Scan for the cell matching the given text and deliver its (X, Y) coordinate at center. 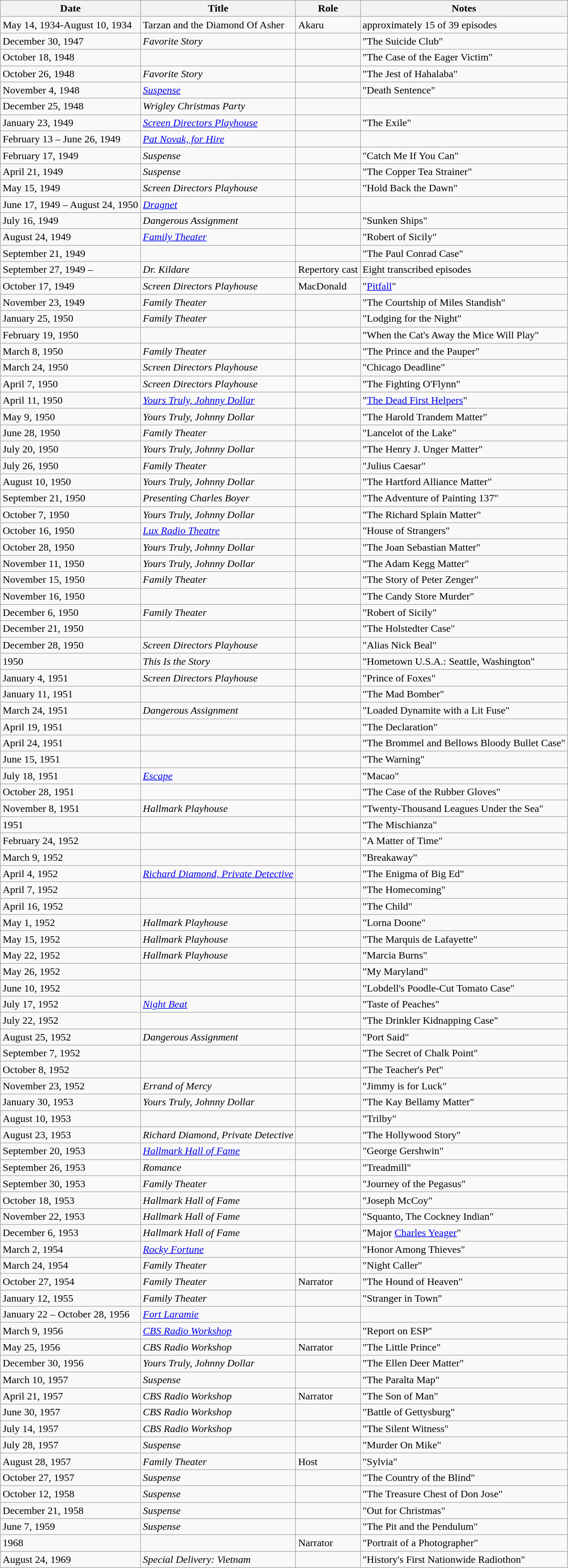
May 25, 1956 (70, 1347)
July 14, 1957 (70, 1429)
February 19, 1950 (70, 335)
"The Copper Tea Strainer" (464, 172)
"The Drinkler Kidnapping Case" (464, 1021)
"Sunken Ships" (464, 221)
"Twenty-Thousand Leagues Under the Sea" (464, 808)
September 21, 1949 (70, 253)
"The Case of the Rubber Gloves" (464, 792)
Escape (218, 776)
March 10, 1957 (70, 1380)
May 15, 1952 (70, 939)
September 27, 1949 – (70, 270)
"The Treasure Chest of Don Jose" (464, 1494)
March 9, 1952 (70, 857)
"The Hollywood Story" (464, 1135)
"Port Said" (464, 1037)
July 28, 1957 (70, 1445)
April 4, 1952 (70, 874)
March 2, 1954 (70, 1249)
July 22, 1952 (70, 1021)
Role (328, 9)
"Hold Back the Dawn" (464, 188)
"Stranger in Town" (464, 1298)
October 17, 1949 (70, 286)
This Is the Story (218, 661)
"Battle of Gettysburg" (464, 1412)
September 21, 1950 (70, 498)
"Trilby" (464, 1119)
"The Silent Witness" (464, 1429)
"Portrait of a Photographer" (464, 1543)
March 8, 1950 (70, 351)
June 17, 1949 – August 24, 1950 (70, 205)
"Death Sentence" (464, 90)
January 11, 1951 (70, 694)
"The Dead First Helpers" (464, 400)
April 21, 1957 (70, 1396)
December 30, 1947 (70, 41)
Lux Radio Theatre (218, 531)
November 22, 1953 (70, 1216)
"The Case of the Eager Victim" (464, 57)
"Lorna Doone" (464, 923)
"The Little Prince" (464, 1347)
August 25, 1952 (70, 1037)
"The Mad Bomber" (464, 694)
January 23, 1949 (70, 123)
"The Mischianza" (464, 825)
"Breakaway" (464, 857)
"Honor Among Thieves" (464, 1249)
October 12, 1958 (70, 1494)
April 19, 1951 (70, 727)
October 26, 1948 (70, 74)
May 14, 1934-August 10, 1934 (70, 25)
October 18, 1948 (70, 57)
"Marcia Burns" (464, 955)
1951 (70, 825)
January 4, 1951 (70, 678)
"Out for Christmas" (464, 1510)
December 25, 1948 (70, 106)
"George Gershwin" (464, 1151)
April 7, 1950 (70, 384)
"Treadmill" (464, 1167)
April 11, 1950 (70, 400)
"Journey of the Pegasus" (464, 1184)
"Alias Nick Beal" (464, 645)
approximately 15 of 39 episodes (464, 25)
April 16, 1952 (70, 906)
August 28, 1957 (70, 1461)
Night Beat (218, 1004)
November 11, 1950 (70, 564)
"Catch Me If You Can" (464, 155)
"The Marquis de Lafayette" (464, 939)
June 28, 1950 (70, 433)
January 30, 1953 (70, 1102)
May 9, 1950 (70, 416)
November 15, 1950 (70, 580)
"Murder On Mike" (464, 1445)
January 25, 1950 (70, 319)
"Julius Caesar" (464, 465)
April 24, 1951 (70, 743)
"Lancelot of the Lake" (464, 433)
"The Paralta Map" (464, 1380)
"Lodging for the Night" (464, 319)
June 10, 1952 (70, 988)
"The Holstedter Case" (464, 629)
December 30, 1956 (70, 1363)
Akaru (328, 25)
Rocky Fortune (218, 1249)
"The Harold Trandem Matter" (464, 416)
July 26, 1950 (70, 465)
Dr. Kildare (218, 270)
October 16, 1950 (70, 531)
"The Paul Conrad Case" (464, 253)
"The Courtship of Miles Standish" (464, 302)
1950 (70, 661)
"The Hartford Alliance Matter" (464, 482)
December 6, 1953 (70, 1233)
"Joseph McCoy" (464, 1200)
"The Story of Peter Zenger" (464, 580)
August 23, 1953 (70, 1135)
July 17, 1952 (70, 1004)
August 10, 1953 (70, 1119)
September 7, 1952 (70, 1053)
Fort Laramie (218, 1315)
"When the Cat's Away the Mice Will Play" (464, 335)
"The Adventure of Painting 137" (464, 498)
"The Pit and the Pendulum" (464, 1527)
November 23, 1949 (70, 302)
"Loaded Dynamite with a Lit Fuse" (464, 710)
October 7, 1950 (70, 515)
"Jimmy is for Luck" (464, 1086)
Presenting Charles Boyer (218, 498)
May 22, 1952 (70, 955)
"Sylvia" (464, 1461)
Repertory cast (328, 270)
"The Enigma of Big Ed" (464, 874)
September 30, 1953 (70, 1184)
October 27, 1954 (70, 1282)
November 4, 1948 (70, 90)
"The Teacher's Pet" (464, 1070)
July 16, 1949 (70, 221)
"Hometown U.S.A.: Seattle, Washington" (464, 661)
February 13 – June 26, 1949 (70, 139)
August 10, 1950 (70, 482)
March 24, 1950 (70, 368)
"Pitfall" (464, 286)
"The Warning" (464, 760)
"The Hound of Heaven" (464, 1282)
June 15, 1951 (70, 760)
"The Ellen Deer Matter" (464, 1363)
"History's First Nationwide Radiothon" (464, 1559)
"The Jest of Hahalaba" (464, 74)
January 22 – October 28, 1956 (70, 1315)
Romance (218, 1167)
1968 (70, 1543)
Wrigley Christmas Party (218, 106)
"The Country of the Blind" (464, 1478)
May 26, 1952 (70, 971)
"Squanto, The Cockney Indian" (464, 1216)
Special Delivery: Vietnam (218, 1559)
"House of Strangers" (464, 531)
"Macao" (464, 776)
December 21, 1950 (70, 629)
December 21, 1958 (70, 1510)
"The Adam Kegg Matter" (464, 564)
July 18, 1951 (70, 776)
August 24, 1949 (70, 237)
December 28, 1950 (70, 645)
August 24, 1969 (70, 1559)
"The Suicide Club" (464, 41)
November 8, 1951 (70, 808)
July 20, 1950 (70, 449)
"Report on ESP" (464, 1331)
April 21, 1949 (70, 172)
September 20, 1953 (70, 1151)
October 28, 1950 (70, 547)
June 7, 1959 (70, 1527)
Notes (464, 9)
"Chicago Deadline" (464, 368)
October 8, 1952 (70, 1070)
Eight transcribed episodes (464, 270)
May 1, 1952 (70, 923)
"Lobdell's Poodle-Cut Tomato Case" (464, 988)
April 7, 1952 (70, 890)
January 12, 1955 (70, 1298)
"Night Caller" (464, 1266)
December 6, 1950 (70, 612)
October 27, 1957 (70, 1478)
"The Candy Store Murder" (464, 596)
Errand of Mercy (218, 1086)
Date (70, 9)
February 24, 1952 (70, 841)
Tarzan and the Diamond Of Asher (218, 25)
March 9, 1956 (70, 1331)
"Major Charles Yeager" (464, 1233)
November 16, 1950 (70, 596)
Title (218, 9)
Dragnet (218, 205)
October 18, 1953 (70, 1200)
"Taste of Peaches" (464, 1004)
"The Joan Sebastian Matter" (464, 547)
"The Secret of Chalk Point" (464, 1053)
MacDonald (328, 286)
"The Homecoming" (464, 890)
"The Prince and the Pauper" (464, 351)
March 24, 1951 (70, 710)
"My Maryland" (464, 971)
"Prince of Foxes" (464, 678)
Pat Novak, for Hire (218, 139)
"The Exile" (464, 123)
"The Henry J. Unger Matter" (464, 449)
"The Richard Splain Matter" (464, 515)
"The Declaration" (464, 727)
February 17, 1949 (70, 155)
"A Matter of Time" (464, 841)
Host (328, 1461)
November 23, 1952 (70, 1086)
"The Fighting O'Flynn" (464, 384)
September 26, 1953 (70, 1167)
March 24, 1954 (70, 1266)
June 30, 1957 (70, 1412)
"The Kay Bellamy Matter" (464, 1102)
October 28, 1951 (70, 792)
"The Son of Man" (464, 1396)
May 15, 1949 (70, 188)
"The Child" (464, 906)
"The Brommel and Bellows Bloody Bullet Case" (464, 743)
